Detect which cell encompasses the target text, then output its (X, Y) center coordinate. 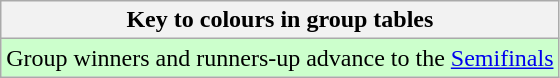
Key to colours in group tables (280, 20)
Group winners and runners-up advance to the Semifinals (280, 58)
